Determine the [x, y] coordinate at the center of the cell enclosing the given text.  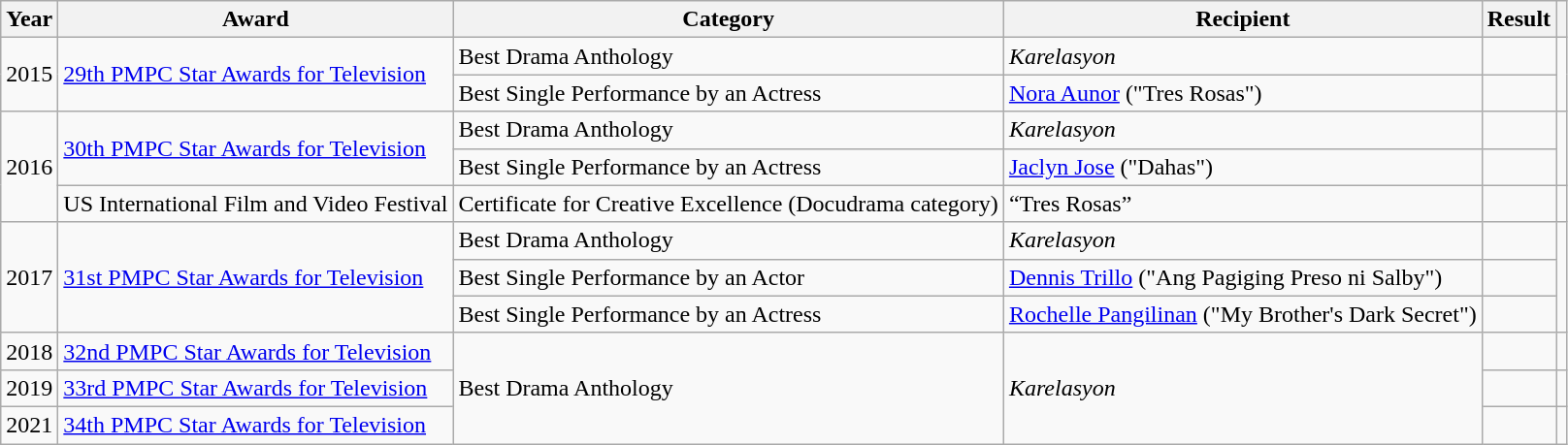
Year [29, 19]
31st PMPC Star Awards for Television [256, 277]
Jaclyn Jose ("Dahas") [1242, 167]
Award [256, 19]
2016 [29, 167]
Nora Aunor ("Tres Rosas") [1242, 93]
Recipient [1242, 19]
Certificate for Creative Excellence (Docudrama category) [728, 204]
33rd PMPC Star Awards for Television [256, 388]
Result [1519, 19]
Best Single Performance by an Actor [728, 277]
Rochelle Pangilinan ("My Brother's Dark Secret") [1242, 314]
30th PMPC Star Awards for Television [256, 148]
US International Film and Video Festival [256, 204]
2021 [29, 425]
29th PMPC Star Awards for Television [256, 75]
2018 [29, 351]
Dennis Trillo ("Ang Pagiging Preso ni Salby") [1242, 277]
32nd PMPC Star Awards for Television [256, 351]
2017 [29, 277]
Category [728, 19]
2015 [29, 75]
34th PMPC Star Awards for Television [256, 425]
“Tres Rosas” [1242, 204]
2019 [29, 388]
